Locate the cell with the specified text and output its [x, y] center coordinate. 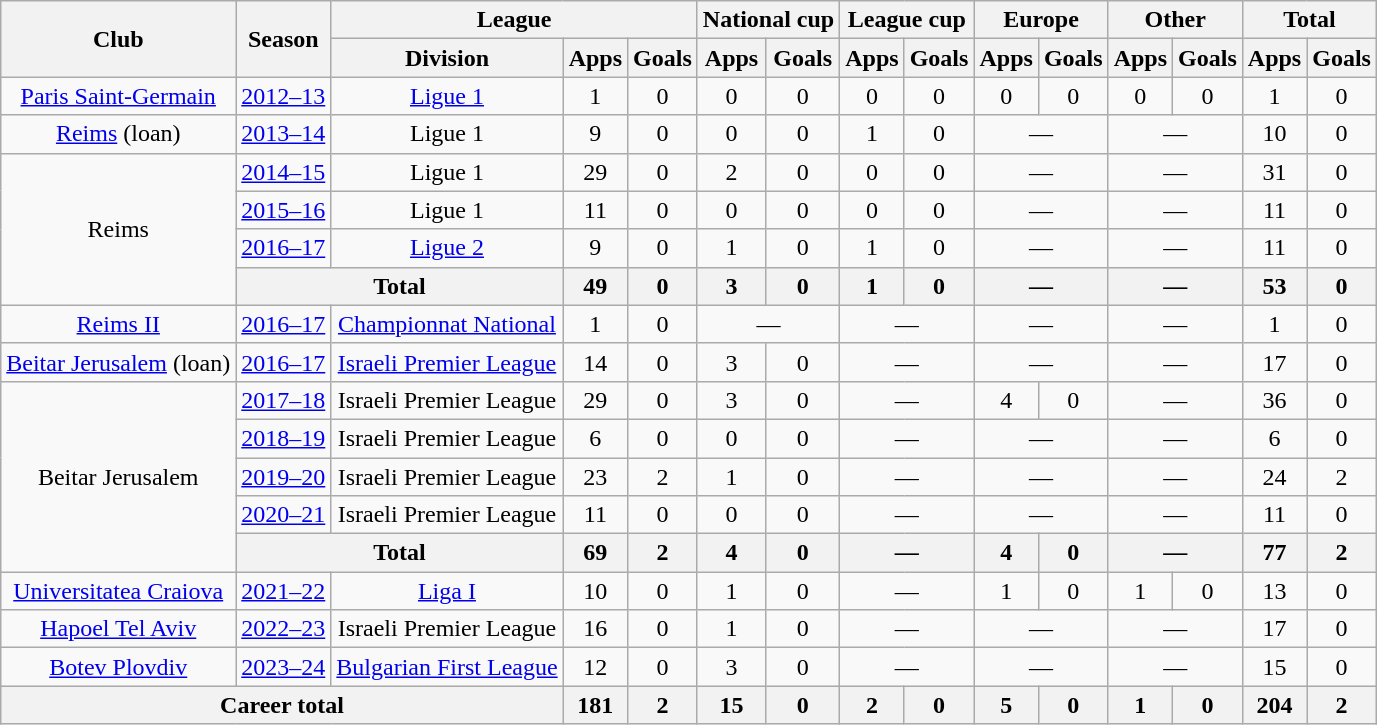
31 [1274, 172]
14 [595, 362]
2018–19 [284, 438]
2023–24 [284, 667]
2022–23 [284, 629]
2021–22 [284, 591]
24 [1274, 477]
2015–16 [284, 210]
Division [447, 58]
12 [595, 667]
Europe [1041, 20]
16 [595, 629]
5 [1006, 705]
National cup [768, 20]
53 [1274, 286]
2013–14 [284, 134]
Reims (loan) [118, 134]
23 [595, 477]
Season [284, 39]
League cup [907, 20]
Ligue 2 [447, 248]
181 [595, 705]
Beitar Jerusalem (loan) [118, 362]
2020–21 [284, 515]
League [514, 20]
13 [1274, 591]
49 [595, 286]
Career total [282, 705]
2012–13 [284, 96]
Liga I [447, 591]
77 [1274, 553]
Reims [118, 229]
Paris Saint-Germain [118, 96]
Beitar Jerusalem [118, 476]
Hapoel Tel Aviv [118, 629]
Universitatea Craiova [118, 591]
Bulgarian First League [447, 667]
2017–18 [284, 400]
Championnat National [447, 324]
2019–20 [284, 477]
204 [1274, 705]
Reims II [118, 324]
Botev Plovdiv [118, 667]
69 [595, 553]
2014–15 [284, 172]
36 [1274, 400]
Club [118, 39]
Other [1175, 20]
